Return (X, Y) of the center of cell containing provided text 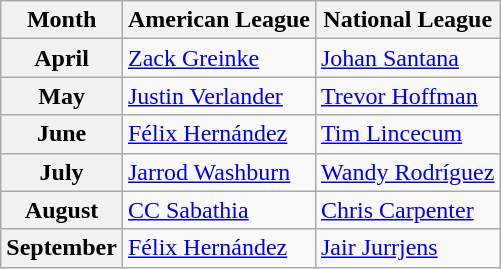
Jair Jurrjens (407, 248)
Justin Verlander (218, 96)
Trevor Hoffman (407, 96)
May (62, 96)
April (62, 58)
American League (218, 20)
National League (407, 20)
June (62, 134)
September (62, 248)
August (62, 210)
Johan Santana (407, 58)
Zack Greinke (218, 58)
Tim Lincecum (407, 134)
July (62, 172)
CC Sabathia (218, 210)
Chris Carpenter (407, 210)
Month (62, 20)
Wandy Rodríguez (407, 172)
Jarrod Washburn (218, 172)
